From the cell containing the given text, extract its center point as (X, Y) coordinate. 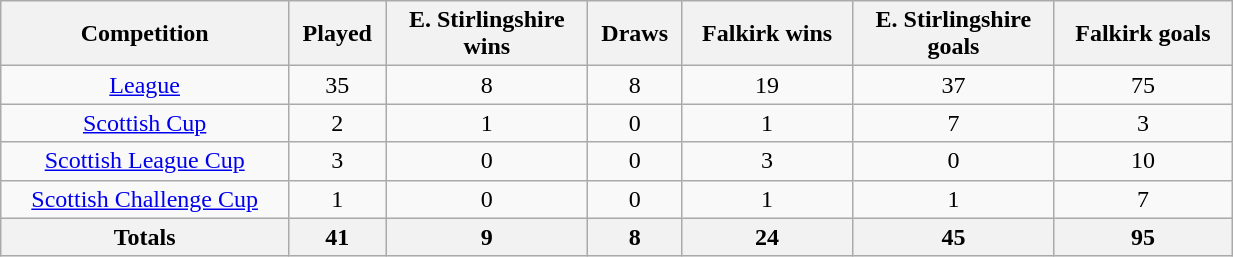
League (145, 85)
45 (954, 237)
35 (338, 85)
37 (954, 85)
75 (1142, 85)
Totals (145, 237)
95 (1142, 237)
24 (768, 237)
Draws (635, 34)
2 (338, 123)
19 (768, 85)
Played (338, 34)
9 (487, 237)
41 (338, 237)
10 (1142, 161)
Falkirk wins (768, 34)
Competition (145, 34)
Scottish Cup (145, 123)
E. Stirlingshiregoals (954, 34)
E. Stirlingshirewins (487, 34)
Scottish League Cup (145, 161)
Falkirk goals (1142, 34)
Scottish Challenge Cup (145, 199)
